Search for the cell housing the specified text and yield its (x, y) center coordinate. 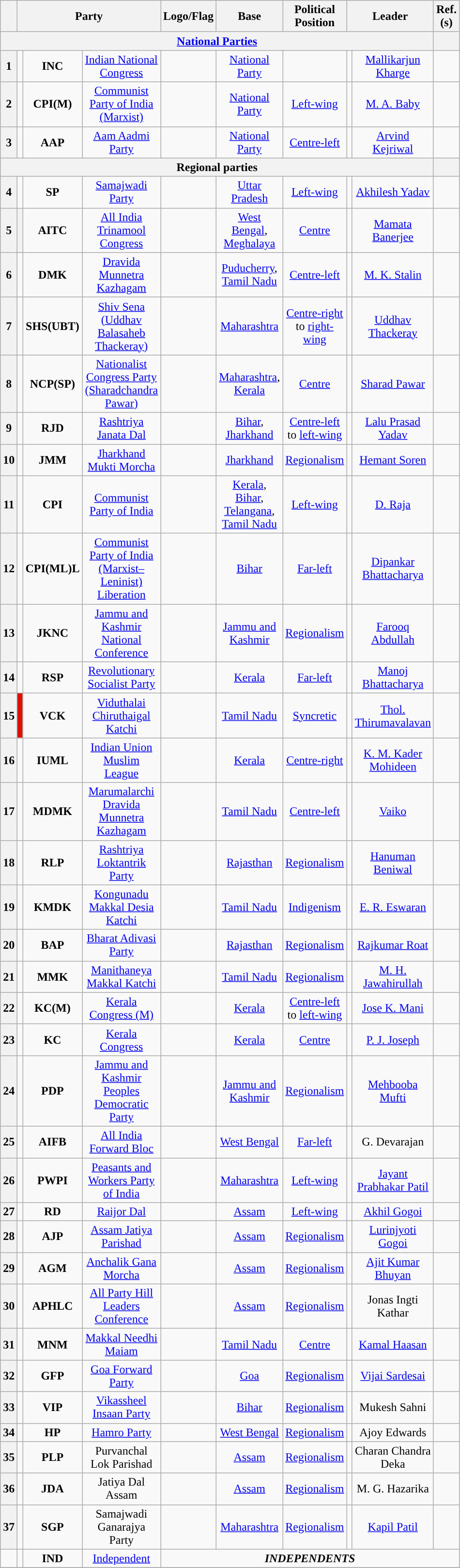
Ajit Kumar Bhuyan (393, 1269)
31 (9, 1344)
6 (9, 275)
Arvind Kejriwal (393, 142)
Kamal Haasan (393, 1344)
SHS(UBT) (52, 326)
AIFB (52, 1142)
Jonas Ingti Kathar (393, 1306)
West Bengal, Meghalaya (250, 230)
M. A. Baby (393, 104)
16 (9, 760)
Leader (390, 16)
Kapil Patil (393, 1527)
All India Forward Bloc (122, 1142)
Centre-right (315, 760)
Logo/Flag (189, 16)
Hamro Party (122, 1432)
GFP (52, 1376)
Raijor Dal (122, 1212)
INDEPENDENTS (310, 1558)
25 (9, 1142)
NCP(SP) (52, 384)
20 (9, 945)
Indian Union Muslim League (122, 760)
Vaiko (393, 811)
17 (9, 811)
AITC (52, 230)
Communist Party of India (122, 505)
Hemant Soren (393, 459)
Jammu and Kashmir National Conference (122, 633)
Mehbooba Mufti (393, 1091)
MNM (52, 1344)
KC (52, 1040)
Uttar Pradesh (250, 192)
RLP (52, 862)
5 (9, 230)
IND (52, 1558)
CPI(ML)L (52, 569)
10 (9, 459)
Independent (122, 1558)
9 (9, 428)
Samajwadi Ganarajya Party (122, 1527)
19 (9, 907)
3 (9, 142)
Shiv Sena (Uddhav Balasaheb Thackeray) (122, 326)
CPI(M) (52, 104)
VIP (52, 1407)
26 (9, 1180)
37 (9, 1527)
PLP (52, 1458)
Jammu and Kashmir Peoples Democratic Party (122, 1091)
27 (9, 1212)
Ajoy Edwards (393, 1432)
Mamata Banerjee (393, 230)
Akhilesh Yadav (393, 192)
30 (9, 1306)
Jharkhand (250, 459)
Kongunadu Makkal Desia Katchi (122, 907)
Kerala Congress (M) (122, 1008)
Rajkumar Roat (393, 945)
21 (9, 977)
M. H. Jawahirullah (393, 977)
D. Raja (393, 505)
IUML (52, 760)
4 (9, 192)
Manoj Bhattacharya (393, 677)
Revolutionary Socialist Party (122, 677)
Rashtriya Loktantrik Party (122, 862)
SGP (52, 1527)
AAP (52, 142)
All Party Hill Leaders Conference (122, 1306)
MDMK (52, 811)
11 (9, 505)
Kerala, Bihar, Telangana, Tamil Nadu (250, 505)
Indigenism (315, 907)
Sharad Pawar (393, 384)
Dravida Munnetra Kazhagam (122, 275)
Charan Chandra Deka (393, 1458)
Centre-right to right-wing (315, 326)
Bharat Adivasi Party (122, 945)
Rashtriya Janata Dal (122, 428)
HP (52, 1432)
Peasants and Workers Party of India (122, 1180)
National Parties (217, 41)
Political Position (315, 16)
36 (9, 1489)
Indian National Congress (122, 66)
Viduthalai Chiruthaigal Katchi (122, 716)
Jayant Prabhakar Patil (393, 1180)
35 (9, 1458)
RSP (52, 677)
AJP (52, 1237)
8 (9, 384)
PDP (52, 1091)
Anchalik Gana Morcha (122, 1269)
E. R. Eswaran (393, 907)
7 (9, 326)
Kerala Congress (122, 1040)
32 (9, 1376)
VCK (52, 716)
BAP (52, 945)
JMM (52, 459)
Goa Forward Party (122, 1376)
JKNC (52, 633)
Aam Aadmi Party (122, 142)
JDA (52, 1489)
MMK (52, 977)
Regional parties (217, 167)
RD (52, 1212)
Nationalist Congress Party (Sharadchandra Pawar) (122, 384)
RJD (52, 428)
Lurinjyoti Gogoi (393, 1237)
Assam Jatiya Parishad (122, 1237)
Uddhav Thackeray (393, 326)
All India Trinamool Congress (122, 230)
Communist Party of India (Marxist–Leninist) Liberation (122, 569)
KC(M) (52, 1008)
DMK (52, 275)
Akhil Gogoi (393, 1212)
Jharkhand Mukti Morcha (122, 459)
Jose K. Mani (393, 1008)
Manithaneya Makkal Katchi (122, 977)
Syncretic (315, 716)
Bihar, Jharkhand (250, 428)
Ref.(s) (446, 16)
Goa (250, 1376)
28 (9, 1237)
Mukesh Sahni (393, 1407)
34 (9, 1432)
KMDK (52, 907)
18 (9, 862)
Base (250, 16)
INC (52, 66)
M. G. Hazarika (393, 1489)
33 (9, 1407)
PWPI (52, 1180)
CPI (52, 505)
13 (9, 633)
Communist Party of India (Marxist) (122, 104)
23 (9, 1040)
24 (9, 1091)
Thol. Thirumavalavan (393, 716)
Hanuman Beniwal (393, 862)
Samajwadi Party (122, 192)
G. Devarajan (393, 1142)
M. K. Stalin (393, 275)
Farooq Abdullah (393, 633)
15 (9, 716)
29 (9, 1269)
P. J. Joseph (393, 1040)
Lalu Prasad Yadav (393, 428)
SP (52, 192)
Marumalarchi Dravida Munnetra Kazhagam (122, 811)
Purvanchal Lok Parishad (122, 1458)
1 (9, 66)
Vijai Sardesai (393, 1376)
Jatiya Dal Assam (122, 1489)
Party (89, 16)
K. M. Kader Mohideen (393, 760)
2 (9, 104)
AGM (52, 1269)
APHLC (52, 1306)
Dipankar Bhattacharya (393, 569)
14 (9, 677)
Vikassheel Insaan Party (122, 1407)
22 (9, 1008)
Mallikarjun Kharge (393, 66)
Puducherry, Tamil Nadu (250, 275)
12 (9, 569)
Maharashtra, Kerala (250, 384)
Makkal Needhi Maiam (122, 1344)
